Return (x, y) of the center of cell containing provided text 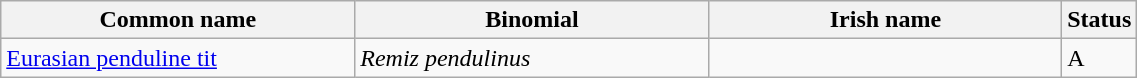
Remiz pendulinus (532, 58)
Status (1100, 20)
Binomial (532, 20)
Irish name (886, 20)
Common name (178, 20)
A (1100, 58)
Eurasian penduline tit (178, 58)
